Identify which cell holds the provided text, then report its (x, y) central coordinate. 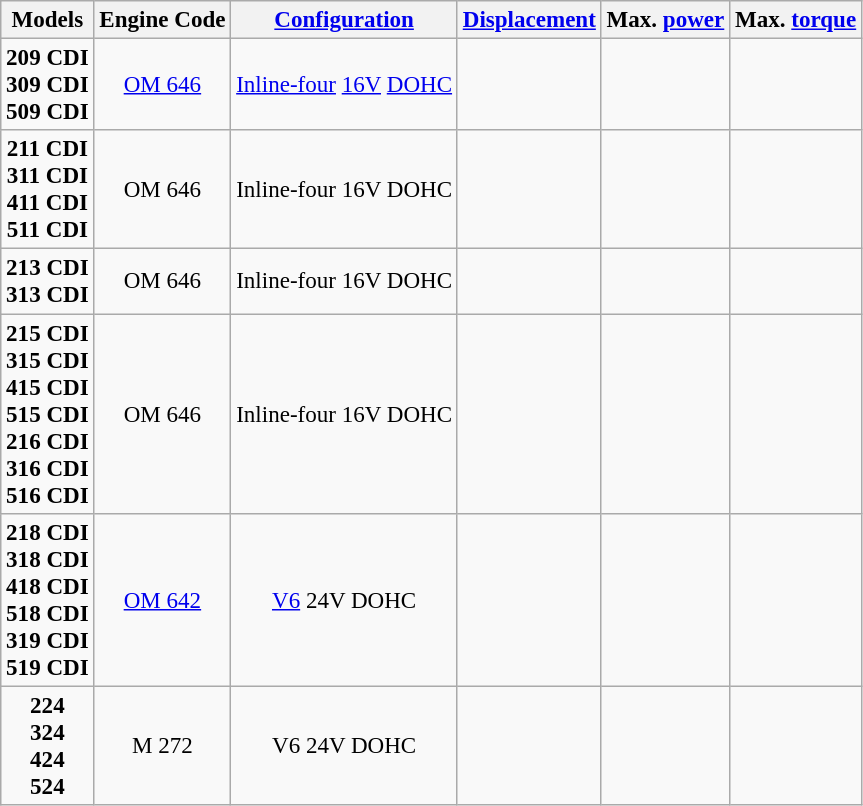
Models (48, 20)
Displacement (529, 20)
Max. torque (796, 20)
213 CDI313 CDI (48, 282)
224324424524 (48, 746)
211 CDI311 CDI411 CDI511 CDI (48, 190)
M 272 (162, 746)
Max. power (665, 20)
Engine Code (162, 20)
OM 642 (162, 600)
209 CDI309 CDI509 CDI (48, 85)
Configuration (344, 20)
218 CDI318 CDI418 CDI518 CDI319 CDI519 CDI (48, 600)
215 CDI315 CDI415 CDI515 CDI216 CDI316 CDI516 CDI (48, 414)
